From the cell containing the given text, extract its center point as (X, Y) coordinate. 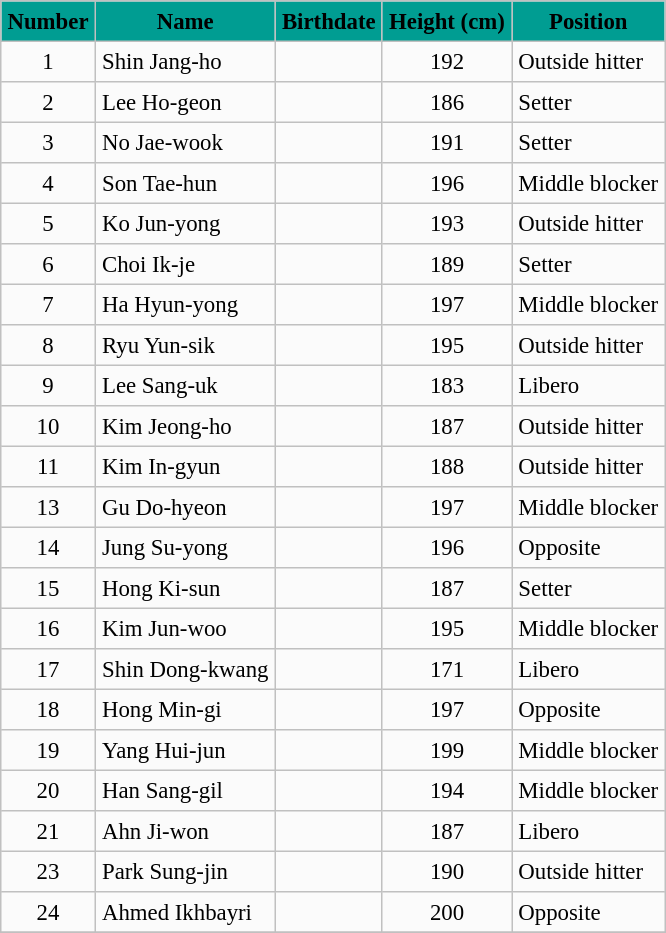
15 (48, 588)
19 (48, 750)
Height (cm) (446, 21)
Hong Min-gi (185, 709)
Yang Hui-jun (185, 750)
190 (446, 871)
Kim In-gyun (185, 466)
Han Sang-gil (185, 790)
171 (446, 669)
10 (48, 426)
21 (48, 831)
200 (446, 912)
7 (48, 304)
18 (48, 709)
194 (446, 790)
Lee Sang-uk (185, 385)
9 (48, 385)
23 (48, 871)
17 (48, 669)
193 (446, 223)
4 (48, 183)
Ahmed Ikhbayri (185, 912)
24 (48, 912)
186 (446, 102)
16 (48, 628)
Ryu Yun-sik (185, 345)
Choi Ik-je (185, 264)
Ko Jun-yong (185, 223)
188 (446, 466)
183 (446, 385)
5 (48, 223)
Jung Su-yong (185, 547)
11 (48, 466)
Hong Ki-sun (185, 588)
1 (48, 61)
8 (48, 345)
Ha Hyun-yong (185, 304)
199 (446, 750)
Number (48, 21)
13 (48, 507)
2 (48, 102)
No Jae-wook (185, 142)
Kim Jeong-ho (185, 426)
Park Sung-jin (185, 871)
Son Tae-hun (185, 183)
14 (48, 547)
Ahn Ji-won (185, 831)
Birthdate (328, 21)
Position (588, 21)
3 (48, 142)
Shin Jang-ho (185, 61)
Shin Dong-kwang (185, 669)
Gu Do-hyeon (185, 507)
Kim Jun-woo (185, 628)
6 (48, 264)
189 (446, 264)
20 (48, 790)
Name (185, 21)
Lee Ho-geon (185, 102)
191 (446, 142)
192 (446, 61)
